Find where the given text appears and provide that cell's center as [x, y] coordinate. 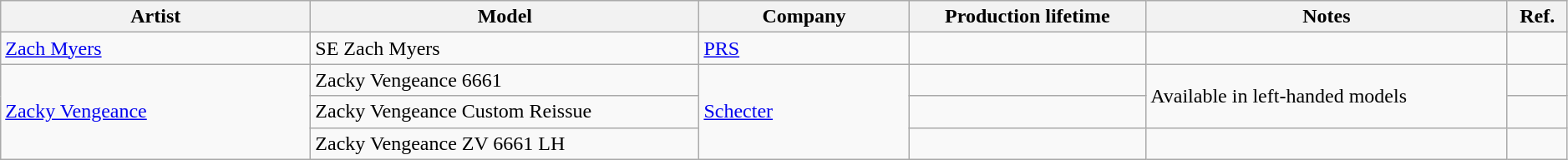
Ref. [1537, 17]
Zacky Vengeance ZV 6661 LH [505, 143]
Production lifetime [1028, 17]
Model [505, 17]
Artist [155, 17]
Schecter [804, 112]
Zach Myers [155, 48]
PRS [804, 48]
Company [804, 17]
Zacky Vengeance Custom Reissue [505, 112]
Zacky Vengeance 6661 [505, 80]
Zacky Vengeance [155, 112]
Available in left-handed models [1327, 96]
Notes [1327, 17]
SE Zach Myers [505, 48]
